Provide the [X, Y] coordinate of the cell's center where the given text is located.  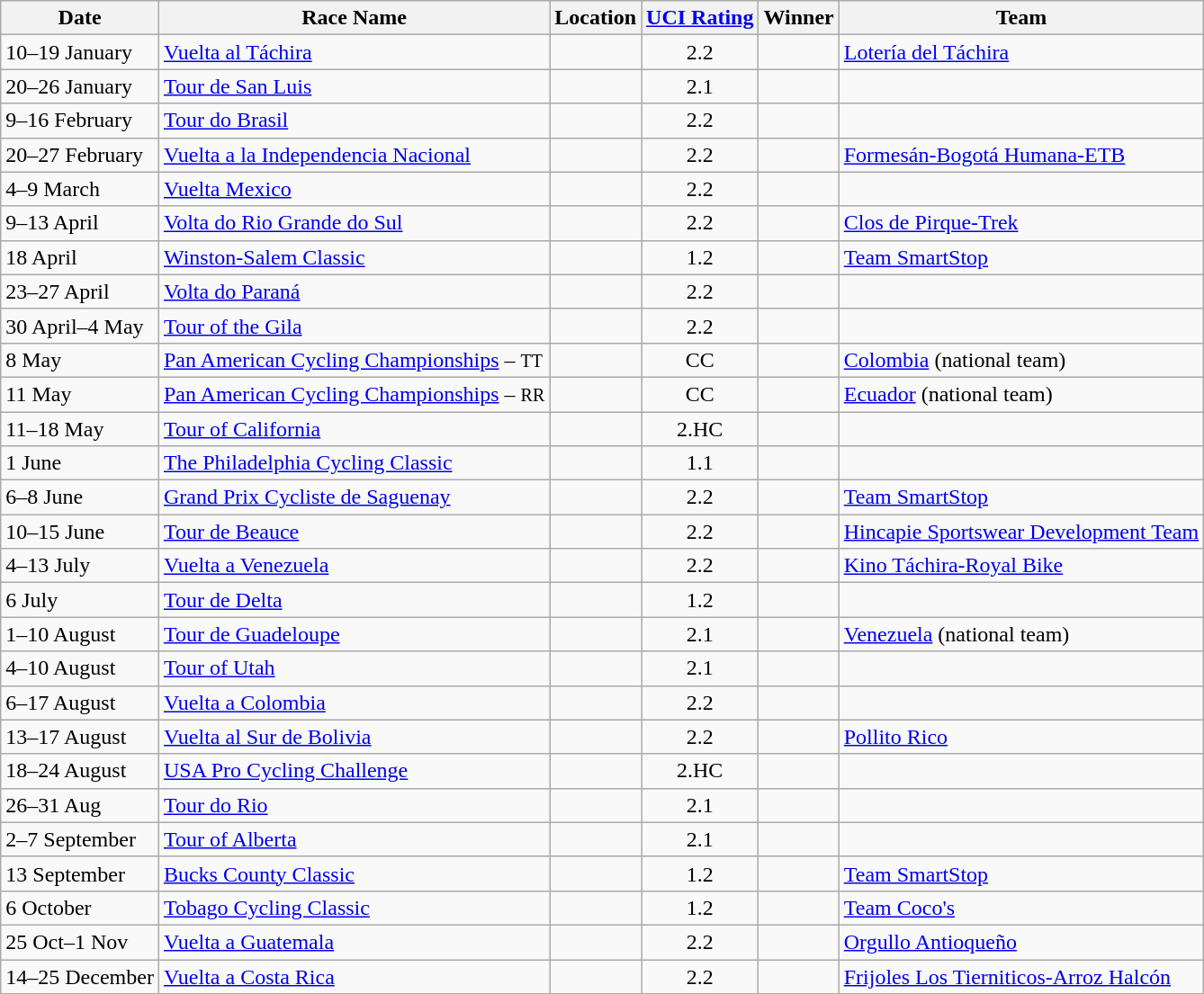
2–7 September [80, 839]
Ecuador (national team) [1020, 394]
6–17 August [80, 703]
Team Coco's [1020, 908]
Formesán-Bogotá Humana-ETB [1020, 155]
Volta do Paraná [354, 291]
9–16 February [80, 121]
10–19 January [80, 52]
USA Pro Cycling Challenge [354, 771]
4–9 March [80, 189]
Volta do Rio Grande do Sul [354, 223]
6–8 June [80, 497]
Kino Táchira-Royal Bike [1020, 566]
Pollito Rico [1020, 737]
Orgullo Antioqueño [1020, 942]
Tour do Rio [354, 805]
1–10 August [80, 634]
11 May [80, 394]
Tour de Beauce [354, 532]
Vuelta al Sur de Bolivia [354, 737]
6 October [80, 908]
30 April–4 May [80, 326]
Tour of the Gila [354, 326]
Team [1020, 18]
13–17 August [80, 737]
Tour de Delta [354, 600]
Tour de Guadeloupe [354, 634]
Tour of California [354, 429]
14–25 December [80, 976]
Lotería del Táchira [1020, 52]
23–27 April [80, 291]
6 July [80, 600]
25 Oct–1 Nov [80, 942]
1 June [80, 463]
Vuelta a Venezuela [354, 566]
Vuelta al Táchira [354, 52]
Frijoles Los Tierniticos-Arroz Halcón [1020, 976]
20–27 February [80, 155]
Pan American Cycling Championships – TT [354, 360]
Vuelta Mexico [354, 189]
Vuelta a Colombia [354, 703]
Winner [799, 18]
Vuelta a Guatemala [354, 942]
UCI Rating [700, 18]
9–13 April [80, 223]
Grand Prix Cycliste de Saguenay [354, 497]
Vuelta a la Independencia Nacional [354, 155]
20–26 January [80, 86]
Tour of Utah [354, 668]
4–10 August [80, 668]
Location [596, 18]
Race Name [354, 18]
Tobago Cycling Classic [354, 908]
Tour de San Luis [354, 86]
Pan American Cycling Championships – RR [354, 394]
Colombia (national team) [1020, 360]
18–24 August [80, 771]
Tour of Alberta [354, 839]
Date [80, 18]
Hincapie Sportswear Development Team [1020, 532]
Venezuela (national team) [1020, 634]
Clos de Pirque-Trek [1020, 223]
26–31 Aug [80, 805]
1.1 [700, 463]
Winston-Salem Classic [354, 257]
Vuelta a Costa Rica [354, 976]
Bucks County Classic [354, 873]
10–15 June [80, 532]
Tour do Brasil [354, 121]
4–13 July [80, 566]
18 April [80, 257]
The Philadelphia Cycling Classic [354, 463]
13 September [80, 873]
11–18 May [80, 429]
8 May [80, 360]
